For the text-containing cell, return its midpoint in [x, y] coordinate format. 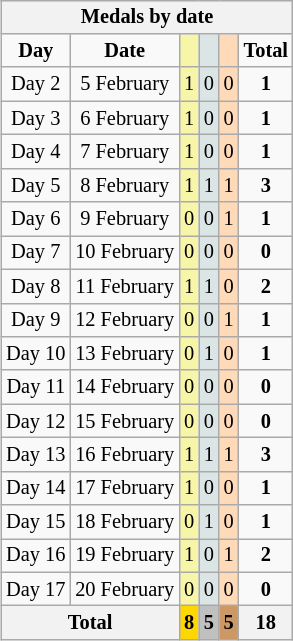
Date [124, 51]
17 February [124, 488]
10 February [124, 253]
8 [189, 623]
Day 10 [36, 354]
Day 16 [36, 556]
Day 4 [36, 152]
18 [266, 623]
Day 12 [36, 421]
Day 2 [36, 84]
15 February [124, 421]
Day 13 [36, 455]
5 February [124, 84]
18 February [124, 522]
Medals by date [147, 17]
12 February [124, 320]
Day 17 [36, 589]
20 February [124, 589]
Day 3 [36, 118]
9 February [124, 219]
16 February [124, 455]
19 February [124, 556]
Day 11 [36, 387]
8 February [124, 185]
Day 9 [36, 320]
13 February [124, 354]
Day 6 [36, 219]
14 February [124, 387]
Day 7 [36, 253]
7 February [124, 152]
11 February [124, 286]
6 February [124, 118]
Day 15 [36, 522]
Day 14 [36, 488]
Day 5 [36, 185]
Day 8 [36, 286]
Day [36, 51]
